Find where the given text appears and provide that cell's center as (x, y) coordinate. 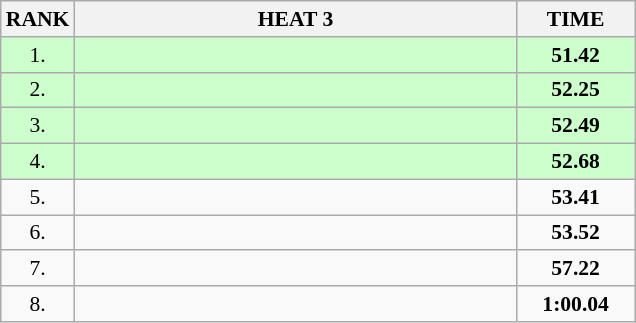
57.22 (576, 269)
53.41 (576, 197)
1. (38, 55)
52.68 (576, 162)
8. (38, 304)
7. (38, 269)
51.42 (576, 55)
52.49 (576, 126)
1:00.04 (576, 304)
3. (38, 126)
5. (38, 197)
4. (38, 162)
HEAT 3 (295, 19)
RANK (38, 19)
52.25 (576, 90)
6. (38, 233)
2. (38, 90)
TIME (576, 19)
53.52 (576, 233)
